Return (X, Y) of the center of cell containing provided text 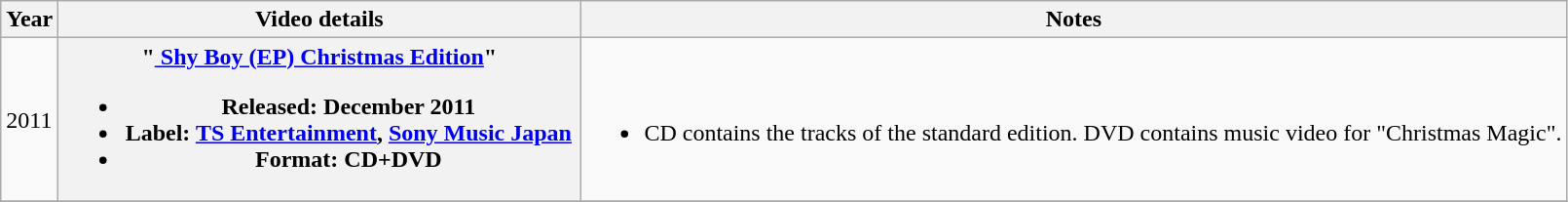
Year (29, 20)
CD contains the tracks of the standard edition. DVD contains music video for "Christmas Magic". (1073, 119)
2011 (29, 119)
Notes (1073, 20)
Video details (319, 20)
" Shy Boy (EP) Christmas Edition"Released: December 2011Label: TS Entertainment, Sony Music JapanFormat: CD+DVD (319, 119)
